Pinpoint the cell where the given text exists, returning its (x, y) midpoint coordinate. 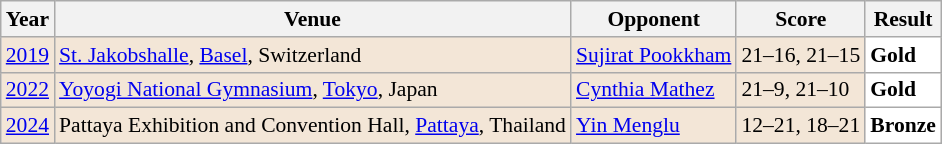
2019 (28, 55)
21–9, 21–10 (800, 90)
2022 (28, 90)
St. Jakobshalle, Basel, Switzerland (312, 55)
Bronze (903, 126)
12–21, 18–21 (800, 126)
Yin Menglu (654, 126)
21–16, 21–15 (800, 55)
Year (28, 19)
Opponent (654, 19)
Yoyogi National Gymnasium, Tokyo, Japan (312, 90)
Result (903, 19)
Score (800, 19)
Sujirat Pookkham (654, 55)
Cynthia Mathez (654, 90)
Pattaya Exhibition and Convention Hall, Pattaya, Thailand (312, 126)
Venue (312, 19)
2024 (28, 126)
